Scan for the cell matching the given text and deliver its [X, Y] coordinate at center. 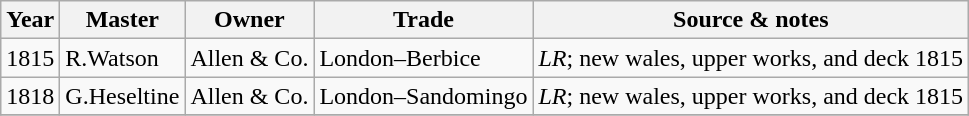
Owner [250, 20]
Source & notes [751, 20]
1815 [30, 58]
G.Heseltine [122, 96]
R.Watson [122, 58]
London–Berbice [424, 58]
London–Sandomingo [424, 96]
Year [30, 20]
Master [122, 20]
1818 [30, 96]
Trade [424, 20]
